Scan for the cell matching the given text and deliver its (x, y) coordinate at center. 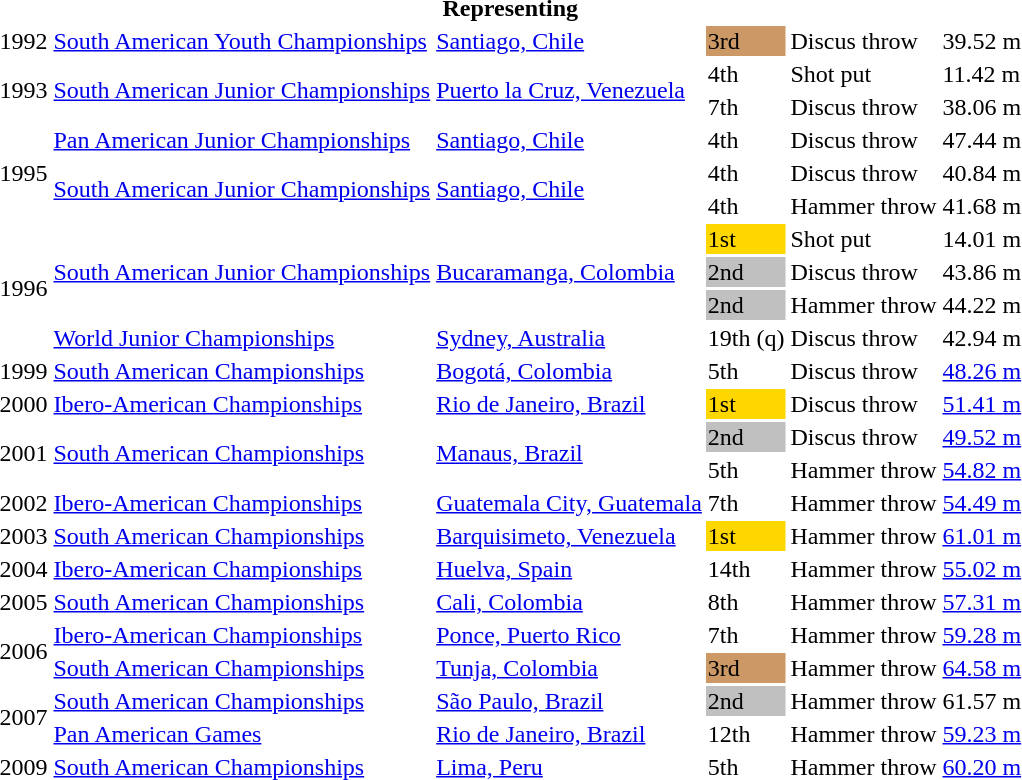
Tunja, Colombia (570, 668)
Pan American Junior Championships (242, 140)
12th (746, 734)
São Paulo, Brazil (570, 701)
South American Youth Championships (242, 41)
Manaus, Brazil (570, 454)
Bucaramanga, Colombia (570, 272)
World Junior Championships (242, 338)
Ponce, Puerto Rico (570, 635)
Barquisimeto, Venezuela (570, 536)
14th (746, 569)
Puerto la Cruz, Venezuela (570, 90)
Guatemala City, Guatemala (570, 503)
Bogotá, Colombia (570, 371)
Huelva, Spain (570, 569)
Sydney, Australia (570, 338)
8th (746, 602)
19th (q) (746, 338)
Cali, Colombia (570, 602)
Pan American Games (242, 734)
